Provide the (x, y) coordinate of the cell's center where the given text is located.  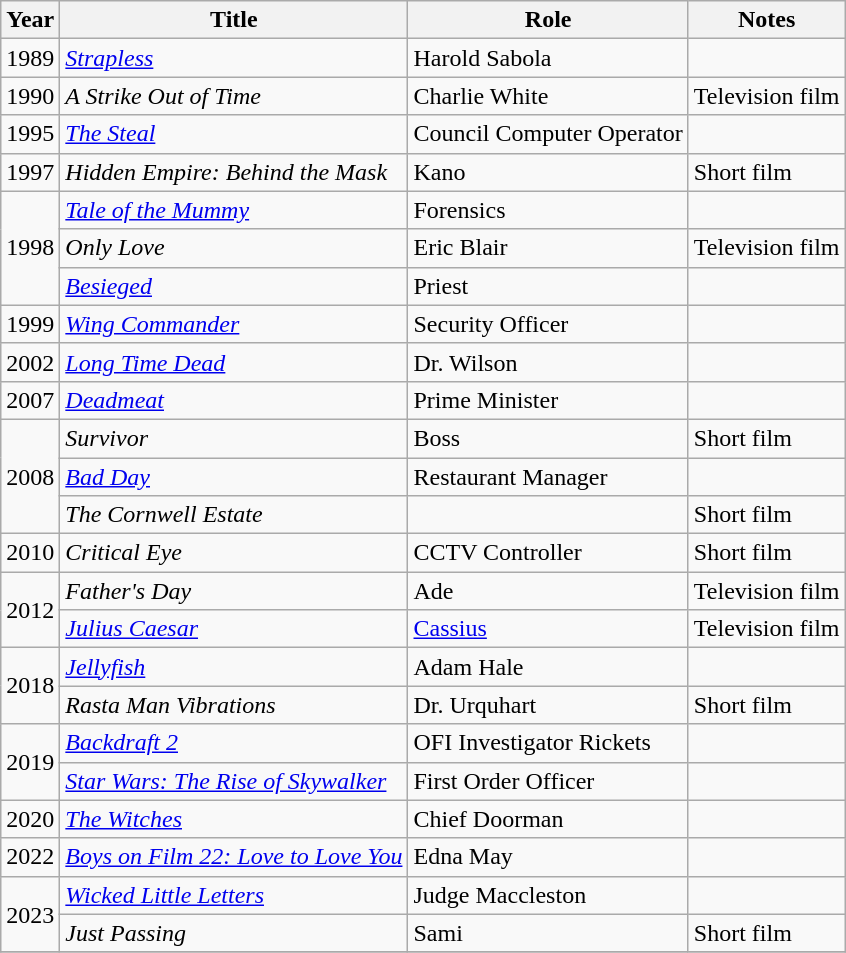
Judge Maccleston (548, 895)
Rasta Man Vibrations (234, 705)
1998 (30, 248)
Critical Eye (234, 553)
Only Love (234, 248)
1989 (30, 58)
Survivor (234, 438)
The Steal (234, 134)
Title (234, 20)
Sami (548, 933)
Adam Hale (548, 667)
Jellyfish (234, 667)
Forensics (548, 210)
The Witches (234, 819)
2023 (30, 914)
2010 (30, 553)
2007 (30, 400)
The Cornwell Estate (234, 515)
1999 (30, 324)
Boss (548, 438)
Ade (548, 591)
Security Officer (548, 324)
Long Time Dead (234, 362)
Year (30, 20)
Council Computer Operator (548, 134)
Chief Doorman (548, 819)
Dr. Wilson (548, 362)
Dr. Urquhart (548, 705)
CCTV Controller (548, 553)
2022 (30, 857)
Backdraft 2 (234, 743)
1990 (30, 96)
Father's Day (234, 591)
Edna May (548, 857)
Star Wars: The Rise of Skywalker (234, 781)
Strapless (234, 58)
Eric Blair (548, 248)
Bad Day (234, 477)
OFI Investigator Rickets (548, 743)
Priest (548, 286)
1995 (30, 134)
Prime Minister (548, 400)
Notes (766, 20)
2012 (30, 610)
First Order Officer (548, 781)
Deadmeat (234, 400)
Just Passing (234, 933)
2008 (30, 476)
1997 (30, 172)
2019 (30, 762)
Charlie White (548, 96)
2020 (30, 819)
Besieged (234, 286)
2018 (30, 686)
Wing Commander (234, 324)
Hidden Empire: Behind the Mask (234, 172)
Restaurant Manager (548, 477)
Tale of the Mummy (234, 210)
2002 (30, 362)
Wicked Little Letters (234, 895)
Boys on Film 22: Love to Love You (234, 857)
Harold Sabola (548, 58)
Role (548, 20)
A Strike Out of Time (234, 96)
Julius Caesar (234, 629)
Kano (548, 172)
Cassius (548, 629)
